Extract the [x, y] coordinate from the center of the cell holding the provided text.  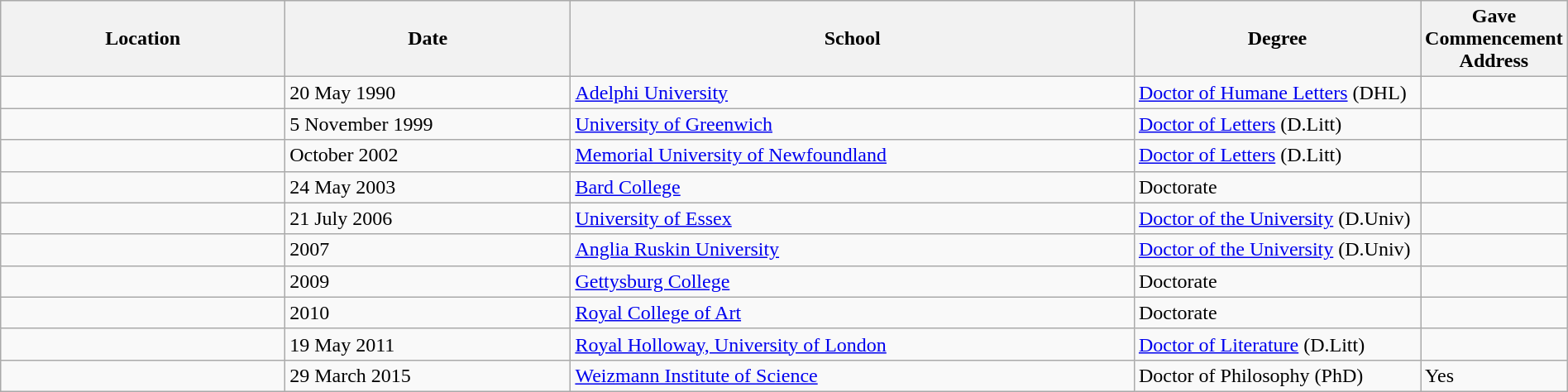
Doctor of Literature (D.Litt) [1277, 344]
Yes [1494, 375]
21 July 2006 [428, 218]
University of Essex [853, 218]
Degree [1277, 39]
Gettysburg College [853, 281]
Doctor of Humane Letters (DHL) [1277, 93]
5 November 1999 [428, 124]
October 2002 [428, 155]
Royal Holloway, University of London [853, 344]
Location [143, 39]
Gave Commencement Address [1494, 39]
Date [428, 39]
Doctor of Philosophy (PhD) [1277, 375]
29 March 2015 [428, 375]
Adelphi University [853, 93]
Royal College of Art [853, 313]
Weizmann Institute of Science [853, 375]
Anglia Ruskin University [853, 250]
Bard College [853, 187]
2010 [428, 313]
University of Greenwich [853, 124]
2009 [428, 281]
20 May 1990 [428, 93]
24 May 2003 [428, 187]
Memorial University of Newfoundland [853, 155]
2007 [428, 250]
19 May 2011 [428, 344]
School [853, 39]
